Capture the cell that displays the provided text and extract its [x, y] central coordinate. 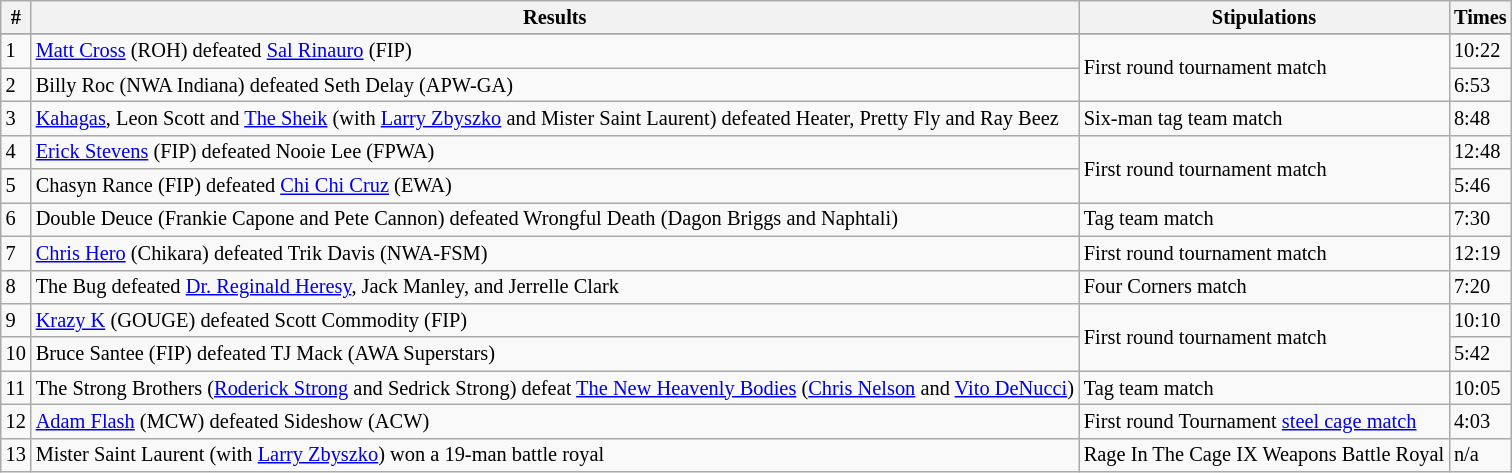
Kahagas, Leon Scott and The Sheik (with Larry Zbyszko and Mister Saint Laurent) defeated Heater, Pretty Fly and Ray Beez [555, 118]
Chris Hero (Chikara) defeated Trik Davis (NWA-FSM) [555, 253]
12:48 [1480, 152]
8 [16, 287]
6 [16, 219]
Matt Cross (ROH) defeated Sal Rinauro (FIP) [555, 51]
11 [16, 388]
10 [16, 354]
Six-man tag team match [1264, 118]
Results [555, 17]
10:22 [1480, 51]
Billy Roc (NWA Indiana) defeated Seth Delay (APW-GA) [555, 85]
10:10 [1480, 320]
The Bug defeated Dr. Reginald Heresy, Jack Manley, and Jerrelle Clark [555, 287]
# [16, 17]
7:20 [1480, 287]
12:19 [1480, 253]
Mister Saint Laurent (with Larry Zbyszko) won a 19-man battle royal [555, 455]
4:03 [1480, 421]
12 [16, 421]
5:46 [1480, 186]
Double Deuce (Frankie Capone and Pete Cannon) defeated Wrongful Death (Dagon Briggs and Naphtali) [555, 219]
Rage In The Cage IX Weapons Battle Royal [1264, 455]
4 [16, 152]
Stipulations [1264, 17]
n/a [1480, 455]
8:48 [1480, 118]
Times [1480, 17]
2 [16, 85]
13 [16, 455]
5:42 [1480, 354]
Chasyn Rance (FIP) defeated Chi Chi Cruz (EWA) [555, 186]
Bruce Santee (FIP) defeated TJ Mack (AWA Superstars) [555, 354]
7:30 [1480, 219]
1 [16, 51]
3 [16, 118]
Krazy K (GOUGE) defeated Scott Commodity (FIP) [555, 320]
Four Corners match [1264, 287]
9 [16, 320]
Adam Flash (MCW) defeated Sideshow (ACW) [555, 421]
5 [16, 186]
Erick Stevens (FIP) defeated Nooie Lee (FPWA) [555, 152]
10:05 [1480, 388]
First round Tournament steel cage match [1264, 421]
The Strong Brothers (Roderick Strong and Sedrick Strong) defeat The New Heavenly Bodies (Chris Nelson and Vito DeNucci) [555, 388]
7 [16, 253]
6:53 [1480, 85]
